For the text-containing cell, return its midpoint in [x, y] coordinate format. 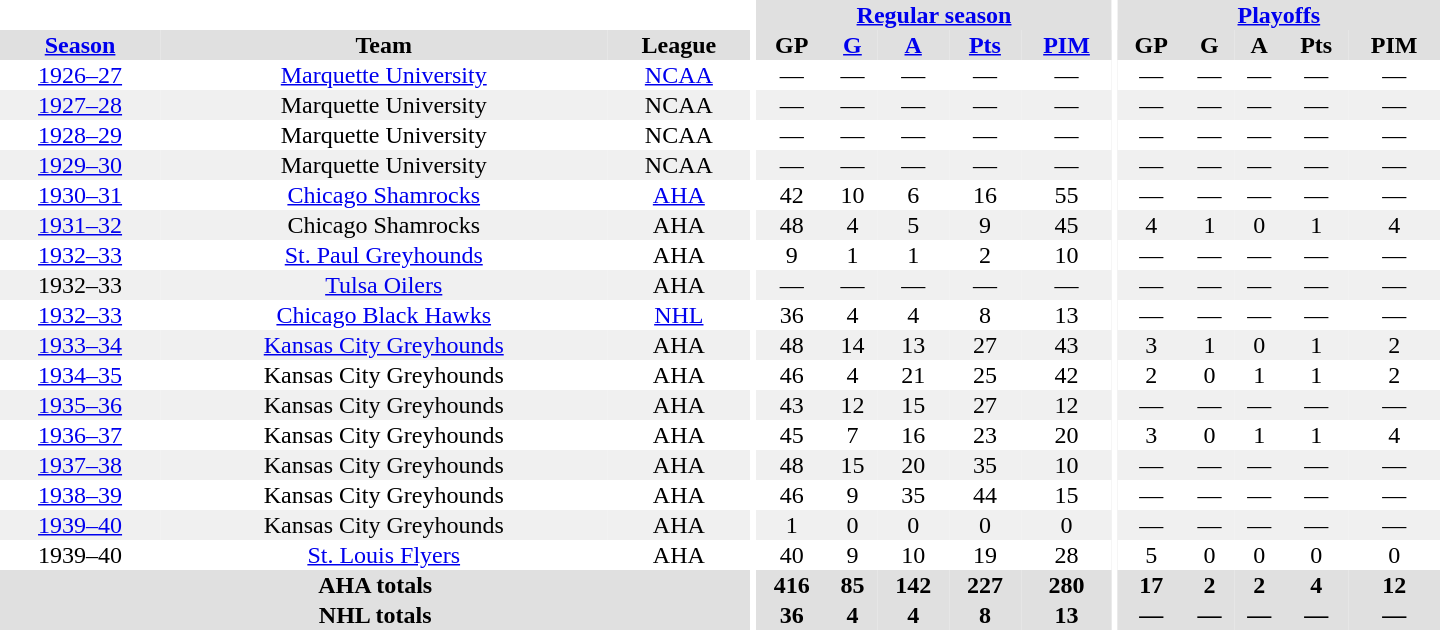
Chicago Black Hawks [384, 315]
AHA totals [375, 585]
St. Paul Greyhounds [384, 255]
1928–29 [80, 135]
85 [853, 585]
1936–37 [80, 435]
League [678, 45]
1930–31 [80, 195]
14 [853, 345]
23 [985, 435]
1929–30 [80, 165]
44 [985, 495]
1926–27 [80, 75]
Regular season [934, 15]
280 [1066, 585]
416 [792, 585]
1933–34 [80, 345]
28 [1066, 555]
NHL totals [375, 615]
19 [985, 555]
NHL [678, 315]
Team [384, 45]
Tulsa Oilers [384, 285]
1938–39 [80, 495]
40 [792, 555]
227 [985, 585]
25 [985, 375]
7 [853, 435]
142 [913, 585]
1934–35 [80, 375]
Season [80, 45]
1935–36 [80, 405]
6 [913, 195]
1927–28 [80, 105]
21 [913, 375]
17 [1152, 585]
1937–38 [80, 465]
55 [1066, 195]
Playoffs [1279, 15]
1931–32 [80, 225]
St. Louis Flyers [384, 555]
